Locate the cell with the specified text and output its [x, y] center coordinate. 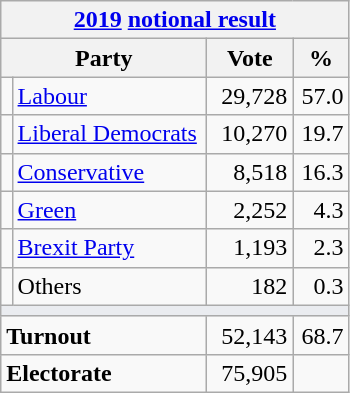
Liberal Democrats [110, 134]
% [321, 58]
4.3 [321, 210]
Turnout [104, 335]
2.3 [321, 248]
Others [110, 286]
182 [250, 286]
Labour [110, 96]
Party [104, 58]
Green [110, 210]
1,193 [250, 248]
Conservative [110, 172]
Electorate [104, 373]
2,252 [250, 210]
16.3 [321, 172]
8,518 [250, 172]
57.0 [321, 96]
2019 notional result [175, 20]
0.3 [321, 286]
19.7 [321, 134]
Brexit Party [110, 248]
29,728 [250, 96]
68.7 [321, 335]
10,270 [250, 134]
52,143 [250, 335]
75,905 [250, 373]
Vote [250, 58]
